Detect which cell encompasses the target text, then output its [X, Y] center coordinate. 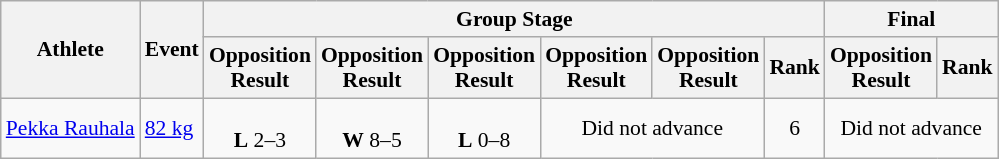
W 8–5 [372, 128]
L 2–3 [260, 128]
Athlete [70, 50]
Pekka Rauhala [70, 128]
6 [794, 128]
Group Stage [514, 19]
Final [912, 19]
L 0–8 [484, 128]
Event [172, 50]
82 kg [172, 128]
